Provide the [X, Y] coordinate of the cell's center where the given text is located.  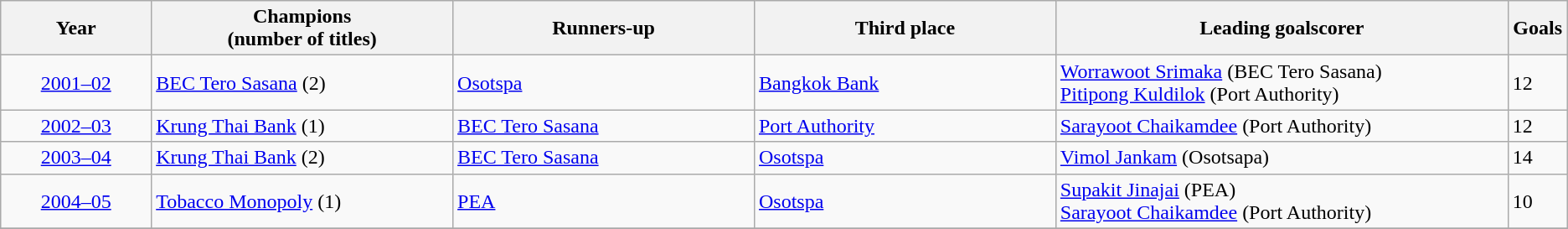
PEA [604, 201]
Leading goalscorer [1282, 29]
Sarayoot Chaikamdee (Port Authority) [1282, 126]
Year [76, 29]
Tobacco Monopoly (1) [302, 201]
2002–03 [76, 126]
Bangkok Bank [905, 82]
2004–05 [76, 201]
Vimol Jankam (Osotsapa) [1282, 158]
14 [1538, 158]
Runners-up [604, 29]
2003–04 [76, 158]
10 [1538, 201]
Krung Thai Bank (1) [302, 126]
Krung Thai Bank (2) [302, 158]
2001–02 [76, 82]
Goals [1538, 29]
Supakit Jinajai (PEA)Sarayoot Chaikamdee (Port Authority) [1282, 201]
Third place [905, 29]
Champions(number of titles) [302, 29]
BEC Tero Sasana (2) [302, 82]
Port Authority [905, 126]
Worrawoot Srimaka (BEC Tero Sasana)Pitipong Kuldilok (Port Authority) [1282, 82]
